Return the (x, y) coordinate for the center point of the cell that contains the specified text.  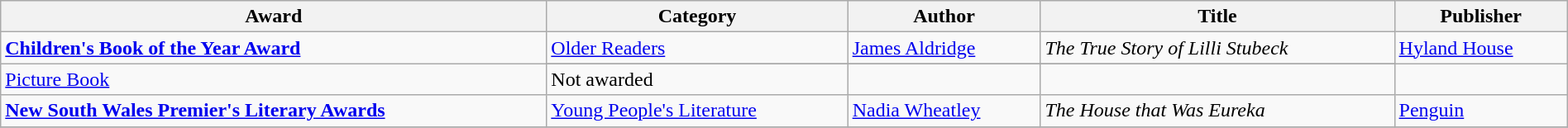
Category (697, 17)
Publisher (1480, 17)
Award (274, 17)
Penguin (1480, 111)
The True Story of Lilli Stubeck (1217, 48)
The House that Was Eureka (1217, 111)
Picture Book (274, 79)
Title (1217, 17)
James Aldridge (944, 48)
Young People's Literature (697, 111)
Hyland House (1480, 48)
Children's Book of the Year Award (274, 48)
Nadia Wheatley (944, 111)
Author (944, 17)
Older Readers (697, 48)
New South Wales Premier's Literary Awards (274, 111)
Not awarded (697, 79)
